Locate the cell with the specified text and output its [X, Y] center coordinate. 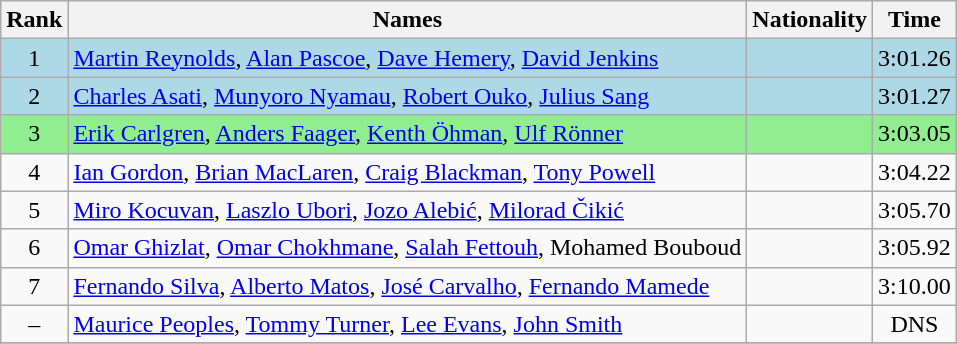
Erik Carlgren, Anders Faager, Kenth Öhman, Ulf Rönner [408, 134]
4 [34, 172]
3:10.00 [915, 286]
Ian Gordon, Brian MacLaren, Craig Blackman, Tony Powell [408, 172]
6 [34, 248]
3:01.27 [915, 96]
Names [408, 20]
Omar Ghizlat, Omar Chokhmane, Salah Fettouh, Mohamed Bouboud [408, 248]
3:04.22 [915, 172]
Miro Kocuvan, Laszlo Ubori, Jozo Alebić, Milorad Čikić [408, 210]
3:01.26 [915, 58]
1 [34, 58]
2 [34, 96]
Rank [34, 20]
Charles Asati, Munyoro Nyamau, Robert Ouko, Julius Sang [408, 96]
Maurice Peoples, Tommy Turner, Lee Evans, John Smith [408, 324]
Nationality [810, 20]
3:05.70 [915, 210]
Fernando Silva, Alberto Matos, José Carvalho, Fernando Mamede [408, 286]
3 [34, 134]
– [34, 324]
Time [915, 20]
3:03.05 [915, 134]
3:05.92 [915, 248]
7 [34, 286]
5 [34, 210]
DNS [915, 324]
Martin Reynolds, Alan Pascoe, Dave Hemery, David Jenkins [408, 58]
